Return the (x, y) coordinate for the center point of the cell that contains the specified text.  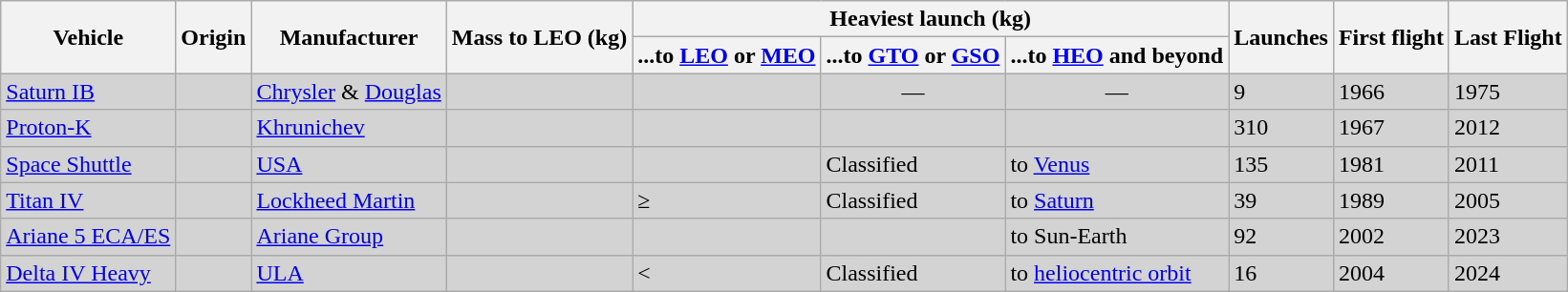
Khrunichev (349, 128)
2012 (1508, 128)
1967 (1391, 128)
Ariane Group (349, 237)
Delta IV Heavy (88, 273)
Chrysler & Douglas (349, 92)
ULA (349, 273)
16 (1281, 273)
1989 (1391, 200)
Launches (1281, 37)
to Venus (1117, 164)
1966 (1391, 92)
Heaviest launch (kg) (931, 19)
2023 (1508, 237)
Proton-K (88, 128)
1981 (1391, 164)
310 (1281, 128)
to Sun-Earth (1117, 237)
92 (1281, 237)
135 (1281, 164)
USA (349, 164)
< (726, 273)
to Saturn (1117, 200)
Saturn IB (88, 92)
9 (1281, 92)
Space Shuttle (88, 164)
First flight (1391, 37)
Vehicle (88, 37)
Mass to LEO (kg) (539, 37)
2005 (1508, 200)
...to GTO or GSO (913, 55)
1975 (1508, 92)
to heliocentric orbit (1117, 273)
Manufacturer (349, 37)
2011 (1508, 164)
Last Flight (1508, 37)
Origin (214, 37)
39 (1281, 200)
2002 (1391, 237)
2024 (1508, 273)
≥ (726, 200)
2004 (1391, 273)
Titan IV (88, 200)
Ariane 5 ECA/ES (88, 237)
...to HEO and beyond (1117, 55)
...to LEO or MEO (726, 55)
Lockheed Martin (349, 200)
